Return the (X, Y) coordinate for the center point of the cell that contains the specified text.  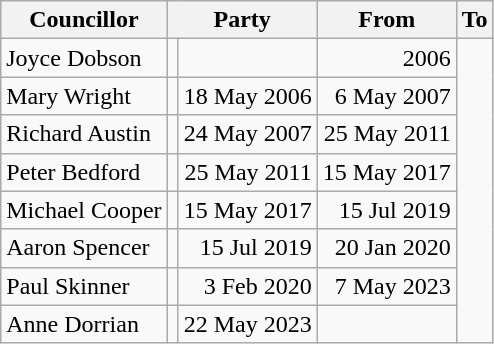
6 May 2007 (386, 96)
18 May 2006 (248, 96)
To (474, 20)
2006 (386, 58)
3 Feb 2020 (248, 286)
20 Jan 2020 (386, 248)
Richard Austin (84, 134)
7 May 2023 (386, 286)
Michael Cooper (84, 210)
Party (242, 20)
From (386, 20)
Paul Skinner (84, 286)
Anne Dorrian (84, 324)
Aaron Spencer (84, 248)
Joyce Dobson (84, 58)
24 May 2007 (248, 134)
Peter Bedford (84, 172)
22 May 2023 (248, 324)
Councillor (84, 20)
Mary Wright (84, 96)
